Provide the [x, y] coordinate of the cell's center where the given text is located.  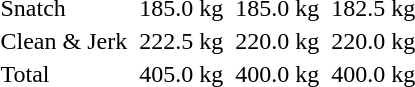
222.5 kg [182, 41]
220.0 kg [278, 41]
